From the cell containing the given text, extract its center point as (x, y) coordinate. 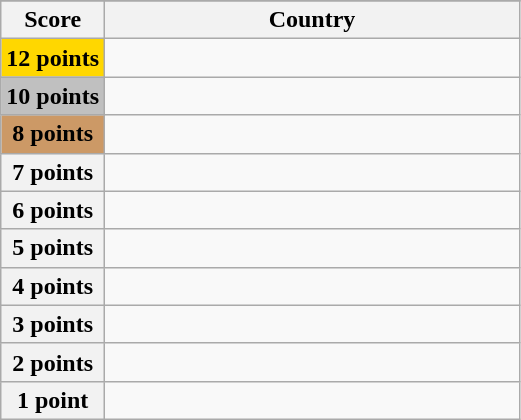
Country (312, 20)
2 points (53, 362)
1 point (53, 400)
Score (53, 20)
4 points (53, 286)
7 points (53, 172)
12 points (53, 58)
8 points (53, 134)
5 points (53, 248)
10 points (53, 96)
6 points (53, 210)
3 points (53, 324)
